Identify which cell holds the provided text, then report its [X, Y] central coordinate. 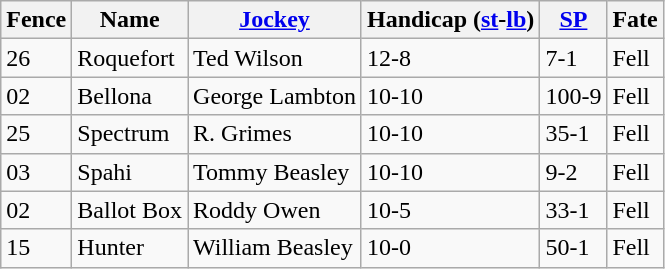
Spahi [130, 172]
George Lambton [275, 96]
Name [130, 20]
Ted Wilson [275, 58]
12-8 [450, 58]
William Beasley [275, 248]
Bellona [130, 96]
50-1 [574, 248]
Handicap (st-lb) [450, 20]
R. Grimes [275, 134]
100-9 [574, 96]
Hunter [130, 248]
25 [36, 134]
Ballot Box [130, 210]
Spectrum [130, 134]
Fate [635, 20]
Roddy Owen [275, 210]
9-2 [574, 172]
7-1 [574, 58]
33-1 [574, 210]
03 [36, 172]
SP [574, 20]
10-5 [450, 210]
10-0 [450, 248]
Roquefort [130, 58]
Fence [36, 20]
35-1 [574, 134]
15 [36, 248]
26 [36, 58]
Jockey [275, 20]
Tommy Beasley [275, 172]
